Return the [x, y] coordinate for the center point of the cell that contains the specified text.  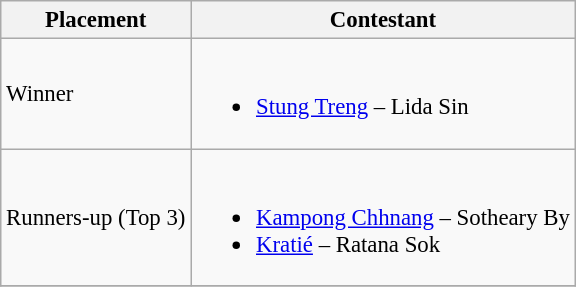
Stung Treng – Lida Sin [383, 94]
Placement [96, 20]
Kampong Chhnang – Sotheary ByKratié – Ratana Sok [383, 218]
Runners-up (Top 3) [96, 218]
Contestant [383, 20]
Winner [96, 94]
